Provide the [x, y] coordinate of the cell's center where the given text is located.  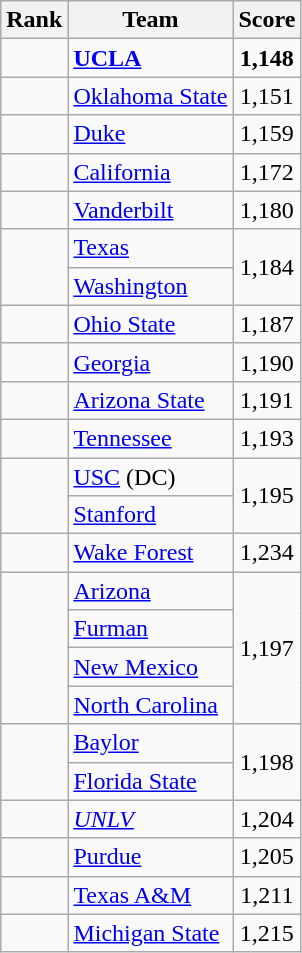
USC (DC) [150, 477]
1,211 [267, 895]
1,187 [267, 324]
Vanderbilt [150, 210]
Texas A&M [150, 895]
1,148 [267, 58]
UCLA [150, 58]
1,197 [267, 648]
1,159 [267, 134]
1,204 [267, 819]
1,198 [267, 762]
California [150, 172]
Team [150, 20]
1,190 [267, 362]
1,191 [267, 400]
Furman [150, 629]
Baylor [150, 743]
Rank [34, 20]
Stanford [150, 515]
Oklahoma State [150, 96]
1,184 [267, 267]
Ohio State [150, 324]
1,215 [267, 933]
Tennessee [150, 438]
Washington [150, 286]
1,151 [267, 96]
New Mexico [150, 667]
Purdue [150, 857]
Michigan State [150, 933]
Texas [150, 248]
Florida State [150, 781]
1,195 [267, 496]
Duke [150, 134]
North Carolina [150, 705]
1,205 [267, 857]
1,180 [267, 210]
Arizona State [150, 400]
Wake Forest [150, 553]
1,172 [267, 172]
1,193 [267, 438]
UNLV [150, 819]
Score [267, 20]
Georgia [150, 362]
1,234 [267, 553]
Arizona [150, 591]
